Identify which cell holds the provided text, then report its [x, y] central coordinate. 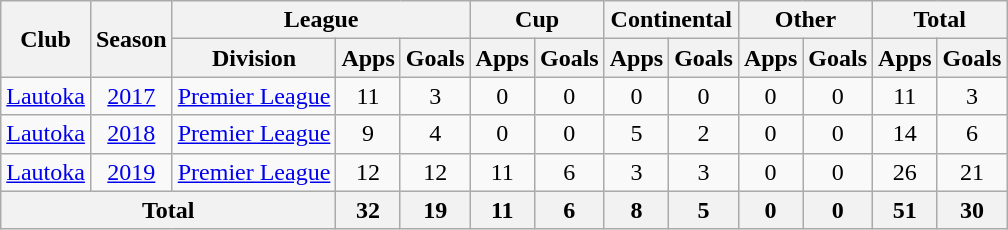
2018 [131, 134]
51 [905, 210]
14 [905, 134]
Other [805, 20]
Continental [671, 20]
8 [636, 210]
2 [704, 134]
Cup [537, 20]
2017 [131, 96]
League [321, 20]
19 [435, 210]
21 [972, 172]
Club [46, 39]
2019 [131, 172]
Division [254, 58]
9 [368, 134]
4 [435, 134]
32 [368, 210]
30 [972, 210]
26 [905, 172]
Season [131, 39]
